Scan for the cell matching the given text and deliver its [x, y] coordinate at center. 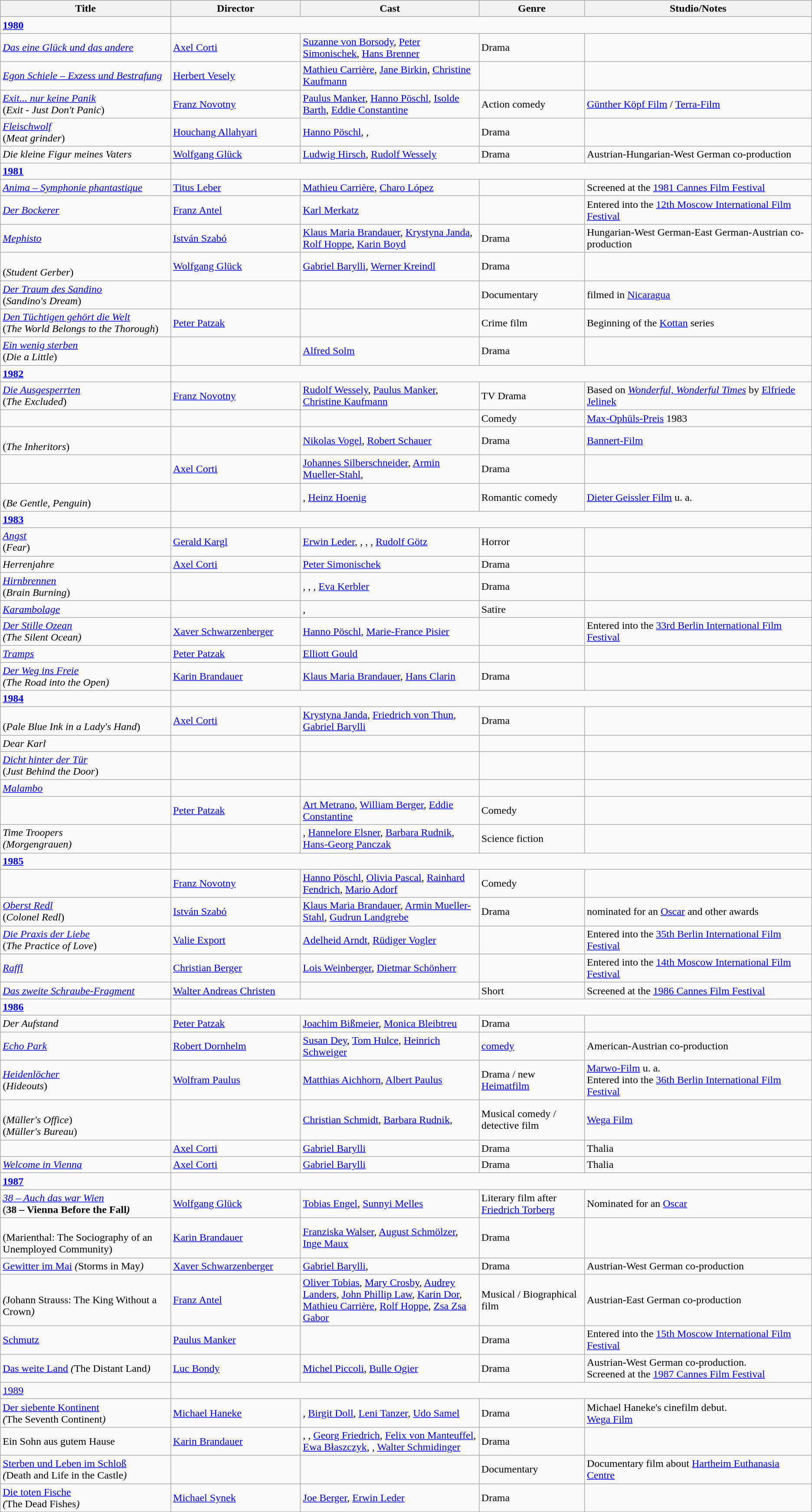
Günther Köpf Film / Terra-Film [698, 104]
Satire [532, 609]
Gewitter im Mai (Storms in May) [86, 1266]
Entered into the 15th Moscow International Film Festival [698, 1340]
Studio/Notes [698, 9]
Der Aufstand [86, 1023]
Gerald Kargl [236, 542]
38 – Auch das war Wien (38 – Vienna Before the Fall) [86, 1204]
Robert Dornhelm [236, 1046]
Entered into the 35th Berlin International Film Festival [698, 940]
Musical comedy / detective film [532, 1120]
Austrian-East German co-production [698, 1300]
Paulus Manker [236, 1340]
(Pale Blue Ink in a Lady's Hand) [86, 721]
Wega Film [698, 1120]
Die toten Fische (The Dead Fishes) [86, 1497]
1984 [86, 699]
Titus Leber [236, 187]
Heidenlöcher (Hideouts) [86, 1080]
Entered into the 14th Moscow International Film Festival [698, 968]
Bannert-Film [698, 441]
Mathieu Carrière, Charo López [390, 187]
Karambolage [86, 609]
Fleischwolf (Meat grinder) [86, 132]
Christian Berger [236, 968]
Nominated for an Oscar [698, 1204]
, , Georg Friedrich, Felix von Manteuffel, Ewa Błaszczyk, , Walter Schmidinger [390, 1441]
Dear Karl [86, 743]
Der Traum des Sandino (Sandino's Dream) [86, 294]
Klaus Maria Brandauer, Armin Mueller-Stahl, Gudrun Landgrebe [390, 911]
Der siebente Kontinent (The Seventh Continent) [86, 1413]
1986 [86, 1007]
Den Tüchtigen gehört die Welt (The World Belongs to the Thorough) [86, 323]
Tobias Engel, Sunnyi Melles [390, 1204]
1987 [86, 1181]
Herrenjahre [86, 564]
Adelheid Arndt, Rüdiger Vogler [390, 940]
Dicht hinter der Tür (Just Behind the Door) [86, 766]
Walter Andreas Christen [236, 990]
TV Drama [532, 396]
Ludwig Hirsch, Rudolf Wessely [390, 154]
Sterben und Leben im Schloß (Death and Life in the Castle) [86, 1469]
Echo Park [86, 1046]
Erwin Leder, , , , Rudolf Götz [390, 542]
Luc Bondy [236, 1368]
Exit... nur keine Panik (Exit - Just Don't Panic) [86, 104]
filmed in Nicaragua [698, 294]
Hanno Pöschl, Olivia Pascal, Rainhard Fendrich, Mario Adorf [390, 884]
Gabriel Barylli, [390, 1266]
Documentary film about Hartheim Euthanasia Centre [698, 1469]
Die Praxis der Liebe (The Practice of Love) [86, 940]
Drama / new Heimatfilm [532, 1080]
Houchang Allahyari [236, 132]
Art Metrano, William Berger, Eddie Constantine [390, 811]
, , , Eva Kerbler [390, 587]
(Johann Strauss: The King Without a Crown) [86, 1300]
Literary film after Friedrich Torberg [532, 1204]
Franziska Walser, August Schmölzer, Inge Maux [390, 1238]
Ein wenig sterben (Die a Little) [86, 352]
Anima – Symphonie phantastique [86, 187]
Der Weg ins Freie (The Road into the Open) [86, 676]
Hanno Pöschl, Marie-France Pisier [390, 631]
Angst (Fear) [86, 542]
nominated for an Oscar and other awards [698, 911]
Hungarian-West German-East German-Austrian co-production [698, 238]
Welcome in Vienna [86, 1165]
Michael Synek [236, 1497]
1983 [86, 519]
Susan Dey, Tom Hulce, Heinrich Schweiger [390, 1046]
Oliver Tobias, Mary Crosby, Audrey Landers, John Phillip Law, Karin Dor, Mathieu Carrière, Rolf Hoppe, Zsa Zsa Gabor [390, 1300]
Wolfram Paulus [236, 1080]
Das eine Glück und das andere [86, 48]
1981 [86, 171]
Egon Schiele – Exzess und Bestrafung [86, 76]
Science fiction [532, 838]
Based on Wonderful, Wonderful Times by Elfriede Jelinek [698, 396]
Austrian-Hungarian-West German co-production [698, 154]
Das zweite Schraube-Fragment [86, 990]
Horror [532, 542]
(Müller's Office) (Müller's Bureau) [86, 1120]
1982 [86, 374]
Action comedy [532, 104]
comedy [532, 1046]
Time Troopers (Morgengrauen) [86, 838]
Entered into the 12th Moscow International Film Festival [698, 210]
(Be Gentle, Penguin) [86, 497]
Michael Haneke [236, 1413]
Rudolf Wessely, Paulus Manker, Christine Kaufmann [390, 396]
Joe Berger, Erwin Leder [390, 1497]
Krystyna Janda, Friedrich von Thun, Gabriel Barylli [390, 721]
Beginning of the Kottan series [698, 323]
Matthias Aichhorn, Albert Paulus [390, 1080]
Genre [532, 9]
Max-Ophüls-Preis 1983 [698, 418]
Marwo-Film u. a. Entered into the 36th Berlin International Film Festival [698, 1080]
Austrian-West German co-production [698, 1266]
Joachim Bißmeier, Monica Bleibtreu [390, 1023]
Elliott Gould [390, 654]
Malambo [86, 788]
Der Stille Ozean (The Silent Ocean) [86, 631]
Valie Export [236, 940]
Dieter Geissler Film u. a. [698, 497]
Austrian-West German co-production. Screened at the 1987 Cannes Film Festival [698, 1368]
1985 [86, 861]
1980 [86, 25]
Cast [390, 9]
Suzanne von Borsody, Peter Simonischek, Hans Brenner [390, 48]
Crime film [532, 323]
, Heinz Hoenig [390, 497]
Die kleine Figur meines Vaters [86, 154]
, [390, 609]
Mephisto [86, 238]
Entered into the 33rd Berlin International Film Festival [698, 631]
, Birgit Doll, Leni Tanzer, Udo Samel [390, 1413]
(Student Gerber) [86, 266]
Schmutz [86, 1340]
Gabriel Barylli, Werner Kreindl [390, 266]
Paulus Manker, Hanno Pöschl, Isolde Barth, Eddie Constantine [390, 104]
Tramps [86, 654]
Johannes Silberschneider, Armin Mueller-Stahl, [390, 469]
Oberst Redl (Colonel Redl) [86, 911]
Das weite Land (The Distant Land) [86, 1368]
Hirnbrennen (Brain Burning) [86, 587]
Musical / Biographical film [532, 1300]
Ein Sohn aus gutem Hause [86, 1441]
Klaus Maria Brandauer, Krystyna Janda, Rolf Hoppe, Karin Boyd [390, 238]
Peter Simonischek [390, 564]
American-Austrian co-production [698, 1046]
Lois Weinberger, Dietmar Schönherr [390, 968]
Die Ausgesperrten (The Excluded) [86, 396]
Klaus Maria Brandauer, Hans Clarin [390, 676]
Christian Schmidt, Barbara Rudnik, [390, 1120]
Mathieu Carrière, Jane Birkin, Christine Kaufmann [390, 76]
Karl Merkatz [390, 210]
(Marienthal: The Sociography of an Unemployed Community) [86, 1238]
, Hannelore Elsner, Barbara Rudnik, Hans-Georg Panczak [390, 838]
Der Bockerer [86, 210]
Short [532, 990]
1989 [86, 1390]
Alfred Solm [390, 352]
Raffl [86, 968]
Michael Haneke's cinefilm debut. Wega Film [698, 1413]
Michel Piccoli, Bulle Ogier [390, 1368]
(The Inheritors) [86, 441]
Screened at the 1981 Cannes Film Festival [698, 187]
Herbert Vesely [236, 76]
Title [86, 9]
Romantic comedy [532, 497]
Screened at the 1986 Cannes Film Festival [698, 990]
Nikolas Vogel, Robert Schauer [390, 441]
Director [236, 9]
Hanno Pöschl, , [390, 132]
